Identify which cell holds the provided text, then report its (X, Y) central coordinate. 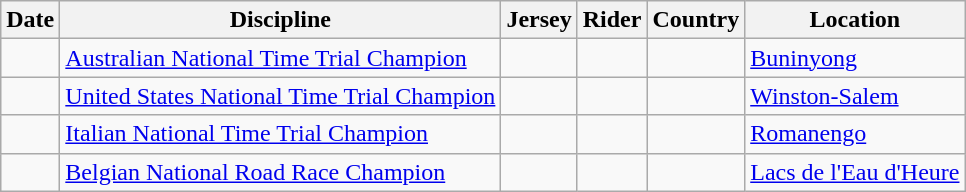
Country (696, 20)
Date (30, 20)
Winston-Salem (855, 96)
Discipline (280, 20)
Jersey (539, 20)
Location (855, 20)
Buninyong (855, 58)
United States National Time Trial Champion (280, 96)
Rider (612, 20)
Romanengo (855, 134)
Belgian National Road Race Champion (280, 172)
Australian National Time Trial Champion (280, 58)
Italian National Time Trial Champion (280, 134)
Lacs de l'Eau d'Heure (855, 172)
